From the cell containing the given text, extract its center point as [X, Y] coordinate. 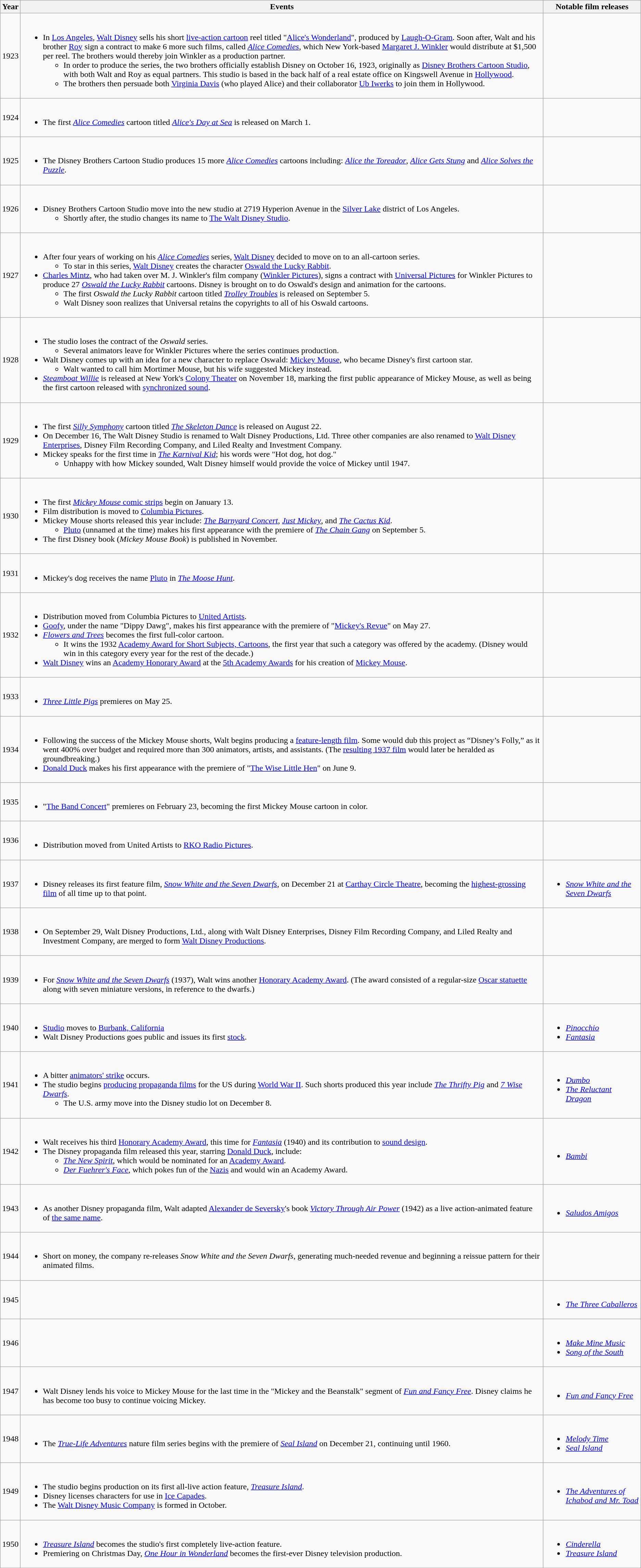
1944 [10, 1256]
1924 [10, 118]
1948 [10, 1439]
1934 [10, 749]
CinderellaTreasure Island [592, 1544]
1932 [10, 635]
Saludos Amigos [592, 1208]
Snow White and the Seven Dwarfs [592, 884]
Distribution moved from United Artists to RKO Radio Pictures. [282, 840]
1945 [10, 1300]
Melody TimeSeal Island [592, 1439]
1927 [10, 275]
1925 [10, 161]
1931 [10, 573]
1938 [10, 932]
The Adventures of Ichabod and Mr. Toad [592, 1491]
PinocchioFantasia [592, 1028]
1946 [10, 1343]
1933 [10, 697]
1936 [10, 840]
1947 [10, 1391]
Events [282, 7]
1949 [10, 1491]
Fun and Fancy Free [592, 1391]
"The Band Concert" premieres on February 23, becoming the first Mickey Mouse cartoon in color. [282, 802]
1935 [10, 802]
DumboThe Reluctant Dragon [592, 1085]
The first Alice Comedies cartoon titled Alice's Day at Sea is released on March 1. [282, 118]
1942 [10, 1151]
Make Mine MusicSong of the South [592, 1343]
The True-Life Adventures nature film series begins with the premiere of Seal Island on December 21, continuing until 1960. [282, 1439]
1940 [10, 1028]
1928 [10, 360]
1941 [10, 1085]
1929 [10, 440]
Mickey's dog receives the name Pluto in The Moose Hunt. [282, 573]
1939 [10, 980]
Year [10, 7]
1930 [10, 516]
1943 [10, 1208]
1950 [10, 1544]
1923 [10, 56]
Bambi [592, 1151]
1937 [10, 884]
Notable film releases [592, 7]
1926 [10, 209]
Studio moves to Burbank, CaliforniaWalt Disney Productions goes public and issues its first stock. [282, 1028]
The Three Caballeros [592, 1300]
Three Little Pigs premieres on May 25. [282, 697]
